Find where the given text appears and provide that cell's center as (x, y) coordinate. 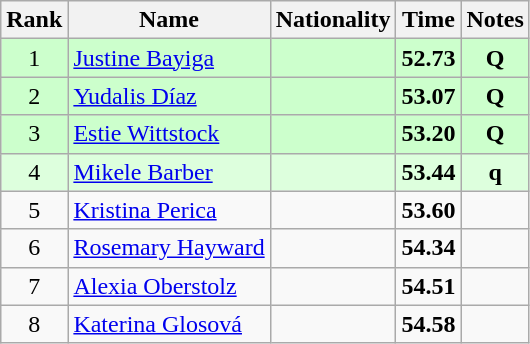
8 (34, 324)
54.34 (428, 248)
6 (34, 248)
53.44 (428, 172)
Nationality (333, 20)
4 (34, 172)
Mikele Barber (169, 172)
Justine Bayiga (169, 58)
53.20 (428, 134)
q (495, 172)
Katerina Glosová (169, 324)
Yudalis Díaz (169, 96)
52.73 (428, 58)
54.51 (428, 286)
Kristina Perica (169, 210)
1 (34, 58)
Time (428, 20)
53.07 (428, 96)
Name (169, 20)
Rank (34, 20)
7 (34, 286)
Rosemary Hayward (169, 248)
Estie Wittstock (169, 134)
53.60 (428, 210)
Alexia Oberstolz (169, 286)
3 (34, 134)
54.58 (428, 324)
5 (34, 210)
2 (34, 96)
Notes (495, 20)
